Return [X, Y] of the center of cell containing provided text 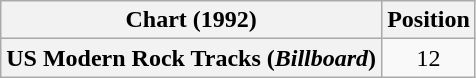
US Modern Rock Tracks (Billboard) [192, 58]
Chart (1992) [192, 20]
Position [429, 20]
12 [429, 58]
